Extract the [x, y] coordinate from the center of the cell holding the provided text.  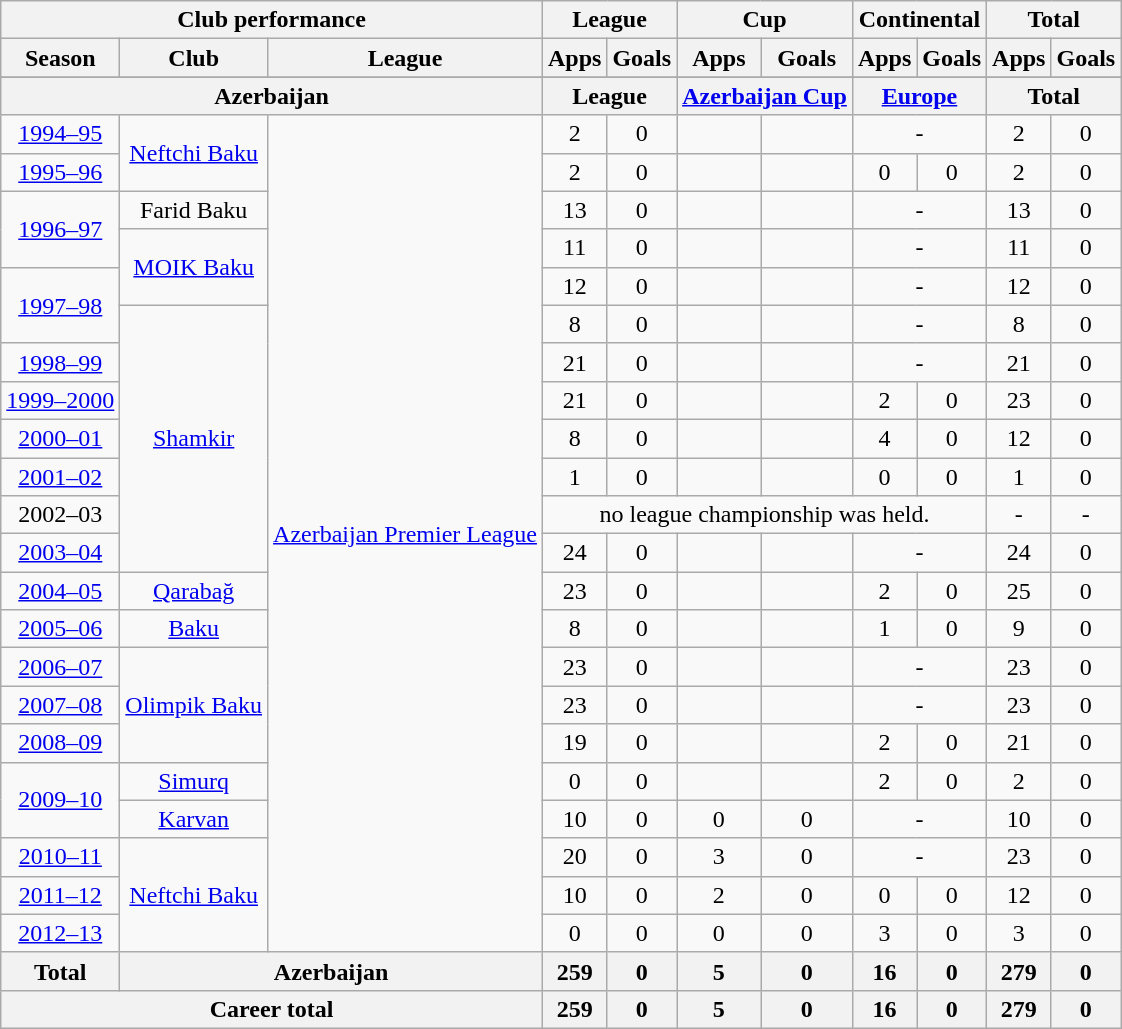
no league championship was held. [764, 515]
2002–03 [60, 515]
2008–09 [60, 743]
2012–13 [60, 933]
1997–98 [60, 305]
2010–11 [60, 857]
Career total [272, 1009]
1996–97 [60, 229]
2005–06 [60, 629]
4 [884, 438]
19 [574, 743]
2000–01 [60, 438]
Europe [919, 96]
Club [194, 58]
Simurq [194, 781]
2004–05 [60, 591]
Azerbaijan Premier League [406, 534]
9 [1019, 629]
2007–08 [60, 705]
Farid Baku [194, 210]
1999–2000 [60, 400]
Olimpik Baku [194, 705]
2011–12 [60, 895]
2006–07 [60, 667]
Season [60, 58]
Cup [765, 20]
Qarabağ [194, 591]
20 [574, 857]
Club performance [272, 20]
Azerbaijan Cup [765, 96]
Continental [919, 20]
2001–02 [60, 477]
Baku [194, 629]
2009–10 [60, 800]
1998–99 [60, 362]
25 [1019, 591]
1995–96 [60, 172]
MOIK Baku [194, 267]
Karvan [194, 819]
1994–95 [60, 134]
Shamkir [194, 438]
2003–04 [60, 553]
